Scan for the cell matching the given text and deliver its (X, Y) coordinate at center. 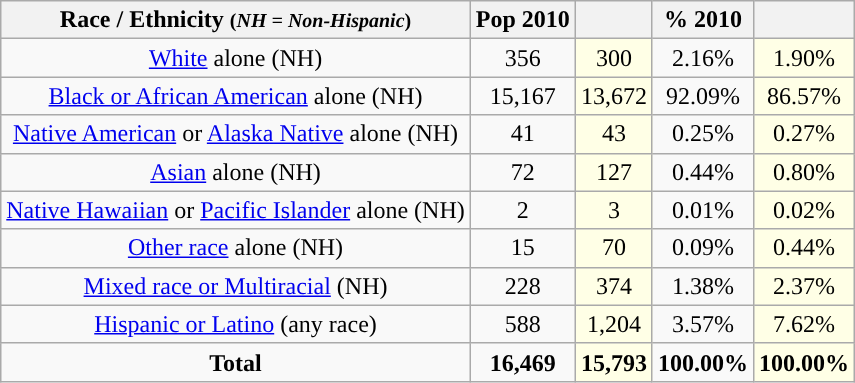
White alone (NH) (236, 58)
43 (614, 134)
228 (522, 286)
72 (522, 172)
588 (522, 324)
70 (614, 248)
1.38% (702, 286)
2.16% (702, 58)
Hispanic or Latino (any race) (236, 324)
15,793 (614, 362)
127 (614, 172)
0.27% (804, 134)
Native Hawaiian or Pacific Islander alone (NH) (236, 210)
0.80% (804, 172)
300 (614, 58)
374 (614, 286)
1,204 (614, 324)
Other race alone (NH) (236, 248)
41 (522, 134)
1.90% (804, 58)
Race / Ethnicity (NH = Non-Hispanic) (236, 20)
86.57% (804, 96)
Black or African American alone (NH) (236, 96)
Pop 2010 (522, 20)
Mixed race or Multiracial (NH) (236, 286)
% 2010 (702, 20)
Native American or Alaska Native alone (NH) (236, 134)
3.57% (702, 324)
15 (522, 248)
3 (614, 210)
Total (236, 362)
13,672 (614, 96)
356 (522, 58)
0.01% (702, 210)
7.62% (804, 324)
0.02% (804, 210)
2 (522, 210)
0.09% (702, 248)
92.09% (702, 96)
0.25% (702, 134)
15,167 (522, 96)
Asian alone (NH) (236, 172)
16,469 (522, 362)
2.37% (804, 286)
